Capture the cell that displays the provided text and extract its (x, y) central coordinate. 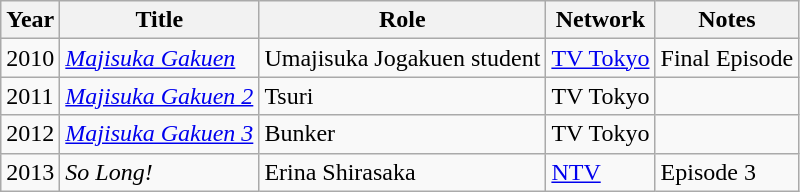
2010 (30, 58)
Episode 3 (727, 172)
So Long! (160, 172)
NTV (600, 172)
Majisuka Gakuen 3 (160, 134)
Final Episode (727, 58)
Bunker (402, 134)
2012 (30, 134)
2013 (30, 172)
Notes (727, 20)
Majisuka Gakuen 2 (160, 96)
Role (402, 20)
Tsuri (402, 96)
Erina Shirasaka (402, 172)
Umajisuka Jogakuen student (402, 58)
Year (30, 20)
Majisuka Gakuen (160, 58)
Title (160, 20)
2011 (30, 96)
Network (600, 20)
